Find where the given text appears and provide that cell's center as [x, y] coordinate. 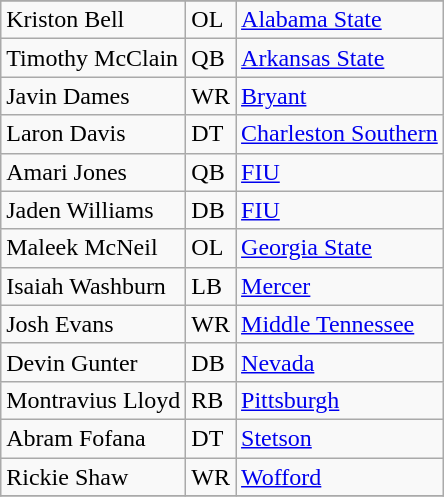
Isaiah Washburn [94, 286]
Georgia State [340, 248]
Javin Dames [94, 96]
Rickie Shaw [94, 477]
Bryant [340, 96]
Laron Davis [94, 134]
Kriston Bell [94, 20]
Josh Evans [94, 324]
Maleek McNeil [94, 248]
Jaden Williams [94, 210]
Arkansas State [340, 58]
Wofford [340, 477]
Devin Gunter [94, 362]
Montravius Lloyd [94, 400]
Alabama State [340, 20]
Stetson [340, 438]
LB [211, 286]
Amari Jones [94, 172]
Pittsburgh [340, 400]
RB [211, 400]
Middle Tennessee [340, 324]
Mercer [340, 286]
Charleston Southern [340, 134]
Abram Fofana [94, 438]
Timothy McClain [94, 58]
Nevada [340, 362]
